Provide the [x, y] coordinate of the cell's center where the given text is located.  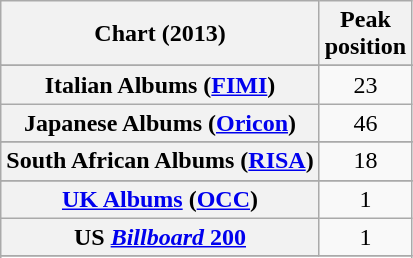
South African Albums (RISA) [160, 161]
46 [365, 123]
Peakposition [365, 34]
UK Albums (OCC) [160, 199]
US Billboard 200 [160, 237]
Chart (2013) [160, 34]
Japanese Albums (Oricon) [160, 123]
23 [365, 85]
18 [365, 161]
Italian Albums (FIMI) [160, 85]
